Find where the given text appears and provide that cell's center as [X, Y] coordinate. 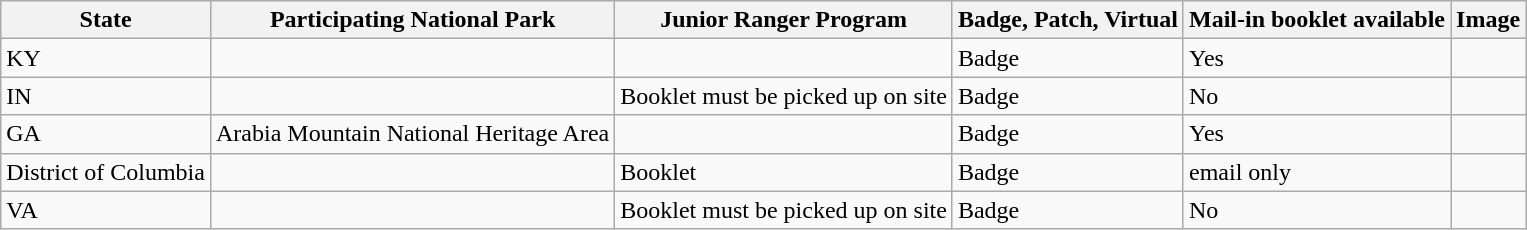
Arabia Mountain National Heritage Area [412, 134]
VA [106, 210]
KY [106, 58]
Participating National Park [412, 20]
Booklet [784, 172]
email only [1316, 172]
State [106, 20]
Junior Ranger Program [784, 20]
District of Columbia [106, 172]
Image [1488, 20]
Badge, Patch, Virtual [1068, 20]
GA [106, 134]
IN [106, 96]
Mail-in booklet available [1316, 20]
